For the text-containing cell, return its midpoint in (X, Y) coordinate format. 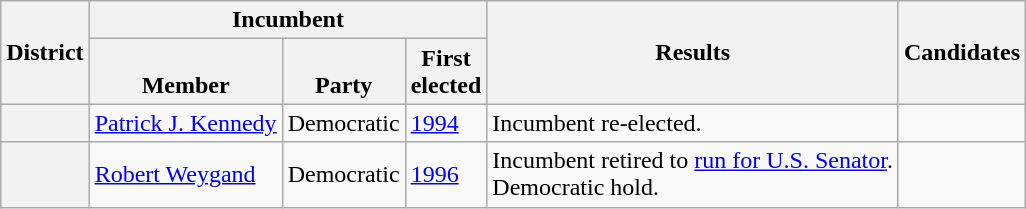
Results (693, 52)
Patrick J. Kennedy (186, 123)
Firstelected (446, 72)
Incumbent re-elected. (693, 123)
Party (344, 72)
1994 (446, 123)
Robert Weygand (186, 174)
Incumbent (288, 20)
Candidates (962, 52)
Incumbent retired to run for U.S. Senator.Democratic hold. (693, 174)
District (45, 52)
1996 (446, 174)
Member (186, 72)
